Provide the (x, y) coordinate of the cell's center where the given text is located.  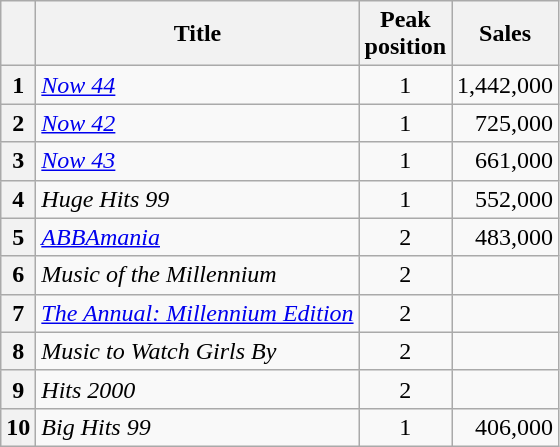
Peakposition (405, 34)
3 (18, 161)
Huge Hits 99 (198, 199)
1,442,000 (506, 85)
Hits 2000 (198, 389)
Now 42 (198, 123)
Music of the Millennium (198, 275)
552,000 (506, 199)
10 (18, 427)
8 (18, 351)
Title (198, 34)
The Annual: Millennium Edition (198, 313)
661,000 (506, 161)
ABBAmania (198, 237)
725,000 (506, 123)
Sales (506, 34)
4 (18, 199)
7 (18, 313)
406,000 (506, 427)
Music to Watch Girls By (198, 351)
9 (18, 389)
6 (18, 275)
Now 44 (198, 85)
Big Hits 99 (198, 427)
5 (18, 237)
483,000 (506, 237)
Now 43 (198, 161)
